Locate the cell with the specified text and output its [X, Y] center coordinate. 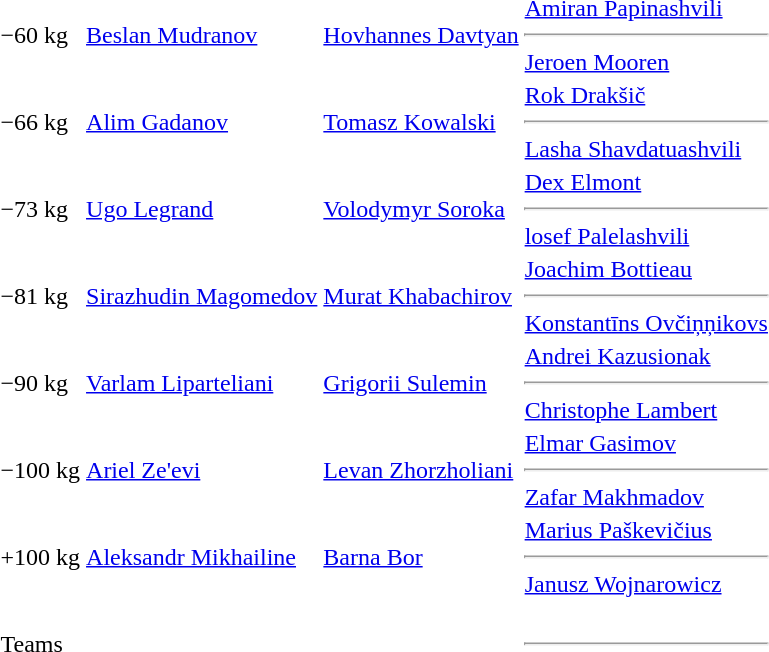
Rok Drakšič Lasha Shavdatuashvili [646, 122]
Volodymyr Soroka [421, 209]
Marius Paškevičius Janusz Wojnarowicz [646, 557]
Barna Bor [421, 557]
Joachim Bottieau Konstantīns Ovčiņņikovs [646, 296]
Murat Khabachirov [421, 296]
Tomasz Kowalski [421, 122]
Varlam Liparteliani [202, 383]
Aleksandr Mikhailine [202, 557]
Dex Elmont losef Palelashvili [646, 209]
Andrei Kazusionak Christophe Lambert [646, 383]
Grigorii Sulemin [421, 383]
Levan Zhorzholiani [421, 470]
Sirazhudin Magomedov [202, 296]
Elmar Gasimov Zafar Makhmadov [646, 470]
Ariel Ze'evi [202, 470]
Alim Gadanov [202, 122]
Ugo Legrand [202, 209]
